Output the (x, y) coordinate of the center of the cell containing the given text.  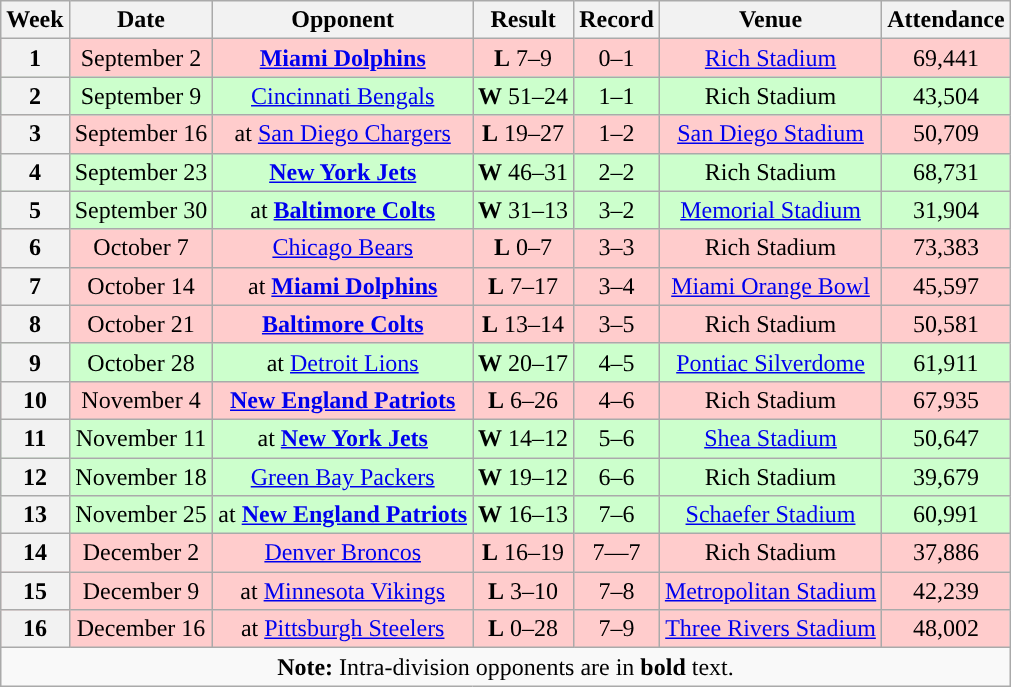
November 25 (141, 515)
1–2 (617, 134)
2–2 (617, 172)
W 20–17 (524, 362)
Record (617, 20)
60,991 (946, 515)
L 16–19 (524, 553)
11 (35, 438)
43,504 (946, 96)
39,679 (946, 477)
Note: Intra-division opponents are in bold text. (506, 667)
Schaefer Stadium (770, 515)
3–5 (617, 324)
3–4 (617, 286)
1 (35, 58)
at Detroit Lions (343, 362)
50,581 (946, 324)
at Miami Dolphins (343, 286)
October 28 (141, 362)
48,002 (946, 629)
3–2 (617, 210)
December 2 (141, 553)
W 16–13 (524, 515)
Memorial Stadium (770, 210)
61,911 (946, 362)
L 6–26 (524, 400)
L 3–10 (524, 591)
L 7–17 (524, 286)
November 11 (141, 438)
September 16 (141, 134)
9 (35, 362)
W 46–31 (524, 172)
December 16 (141, 629)
7–9 (617, 629)
New York Jets (343, 172)
4–5 (617, 362)
Denver Broncos (343, 553)
5–6 (617, 438)
5 (35, 210)
L 0–7 (524, 248)
New England Patriots (343, 400)
Baltimore Colts (343, 324)
68,731 (946, 172)
Green Bay Packers (343, 477)
Venue (770, 20)
2 (35, 96)
3–3 (617, 248)
Week (35, 20)
45,597 (946, 286)
at Pittsburgh Steelers (343, 629)
Pontiac Silverdome (770, 362)
7—7 (617, 553)
at New York Jets (343, 438)
12 (35, 477)
4 (35, 172)
at Minnesota Vikings (343, 591)
37,886 (946, 553)
L 13–14 (524, 324)
Attendance (946, 20)
7 (35, 286)
San Diego Stadium (770, 134)
6 (35, 248)
69,441 (946, 58)
Result (524, 20)
7–8 (617, 591)
7–6 (617, 515)
September 2 (141, 58)
15 (35, 591)
42,239 (946, 591)
December 9 (141, 591)
Date (141, 20)
at New England Patriots (343, 515)
September 9 (141, 96)
October 21 (141, 324)
L 0–28 (524, 629)
Cincinnati Bengals (343, 96)
W 14–12 (524, 438)
Miami Orange Bowl (770, 286)
September 23 (141, 172)
November 18 (141, 477)
6–6 (617, 477)
13 (35, 515)
Shea Stadium (770, 438)
Miami Dolphins (343, 58)
W 31–13 (524, 210)
4–6 (617, 400)
8 (35, 324)
50,647 (946, 438)
Three Rivers Stadium (770, 629)
67,935 (946, 400)
1–1 (617, 96)
L 7–9 (524, 58)
0–1 (617, 58)
L 19–27 (524, 134)
W 51–24 (524, 96)
3 (35, 134)
16 (35, 629)
October 7 (141, 248)
September 30 (141, 210)
November 4 (141, 400)
14 (35, 553)
50,709 (946, 134)
Chicago Bears (343, 248)
73,383 (946, 248)
at Baltimore Colts (343, 210)
10 (35, 400)
W 19–12 (524, 477)
31,904 (946, 210)
Opponent (343, 20)
at San Diego Chargers (343, 134)
October 14 (141, 286)
Metropolitan Stadium (770, 591)
